Determine the (x, y) coordinate at the center of the cell enclosing the given text.  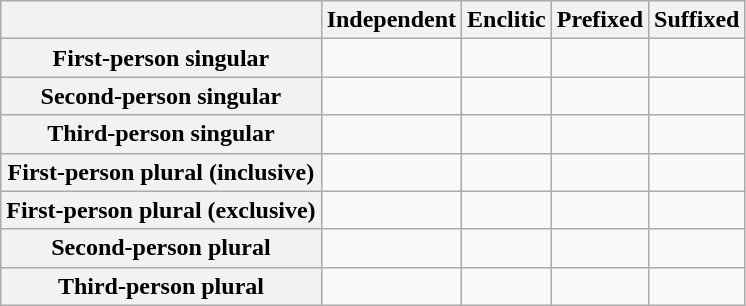
First-person singular (161, 58)
First-person plural (inclusive) (161, 172)
Second-person singular (161, 96)
First-person plural (exclusive) (161, 210)
Third-person plural (161, 286)
Prefixed (600, 20)
Second-person plural (161, 248)
Independent (391, 20)
Suffixed (697, 20)
Third-person singular (161, 134)
Enclitic (507, 20)
